Locate the cell with the specified text and output its [x, y] center coordinate. 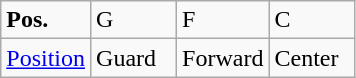
Center [312, 58]
C [312, 20]
F [223, 20]
Position [46, 58]
G [134, 20]
Pos. [46, 20]
Forward [223, 58]
Guard [134, 58]
